For the text-containing cell, return its midpoint in (X, Y) coordinate format. 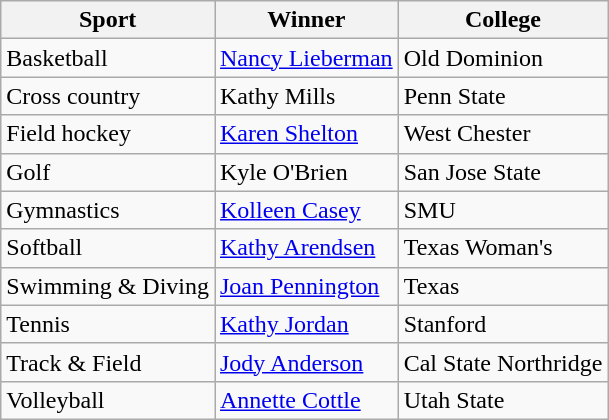
Annette Cottle (306, 400)
SMU (503, 210)
Kolleen Casey (306, 210)
Kathy Arendsen (306, 248)
West Chester (503, 134)
Joan Pennington (306, 286)
Kyle O'Brien (306, 172)
Kathy Jordan (306, 324)
Basketball (108, 58)
Golf (108, 172)
Karen Shelton (306, 134)
Softball (108, 248)
Jody Anderson (306, 362)
Nancy Lieberman (306, 58)
Texas (503, 286)
Cross country (108, 96)
Stanford (503, 324)
Sport (108, 20)
Winner (306, 20)
Old Dominion (503, 58)
Kathy Mills (306, 96)
Tennis (108, 324)
Gymnastics (108, 210)
College (503, 20)
Volleyball (108, 400)
Track & Field (108, 362)
Penn State (503, 96)
Swimming & Diving (108, 286)
Texas Woman's (503, 248)
Utah State (503, 400)
San Jose State (503, 172)
Cal State Northridge (503, 362)
Field hockey (108, 134)
